From the cell containing the given text, extract its center point as (x, y) coordinate. 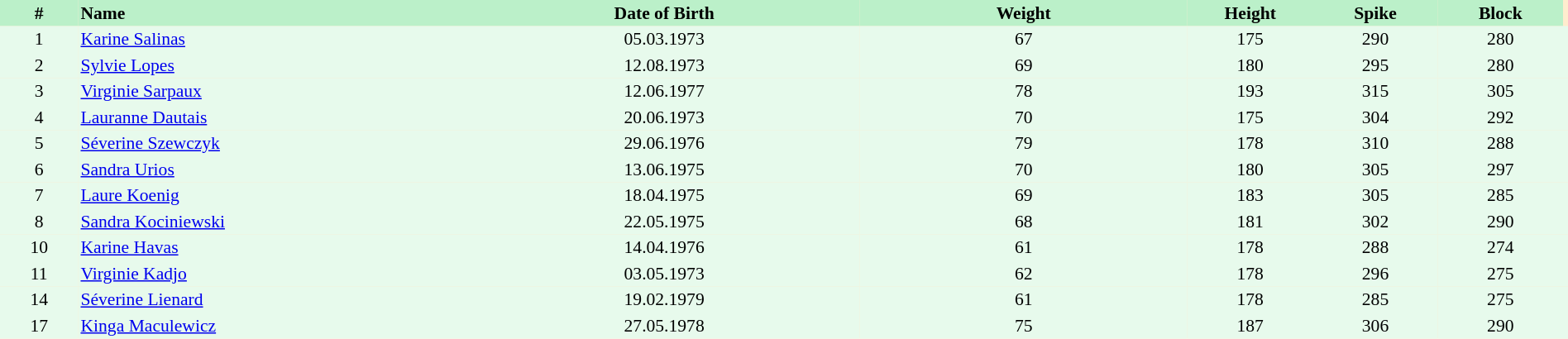
18.04.1975 (664, 195)
Spike (1374, 13)
Weight (1024, 13)
315 (1374, 91)
12.06.1977 (664, 91)
Date of Birth (664, 13)
6 (39, 169)
297 (1500, 169)
Sandra Urios (273, 169)
19.02.1979 (664, 299)
Sylvie Lopes (273, 65)
Séverine Lienard (273, 299)
1 (39, 40)
Virginie Sarpaux (273, 91)
2 (39, 65)
Laure Koenig (273, 195)
11 (39, 274)
4 (39, 117)
Kinga Maculewicz (273, 326)
3 (39, 91)
05.03.1973 (664, 40)
306 (1374, 326)
10 (39, 248)
Block (1500, 13)
62 (1024, 274)
13.06.1975 (664, 169)
12.08.1973 (664, 65)
Name (273, 13)
Height (1250, 13)
79 (1024, 144)
310 (1374, 144)
Virginie Kadjo (273, 274)
29.06.1976 (664, 144)
Lauranne Dautais (273, 117)
8 (39, 222)
183 (1250, 195)
Karine Havas (273, 248)
27.05.1978 (664, 326)
193 (1250, 91)
302 (1374, 222)
Sandra Kociniewski (273, 222)
67 (1024, 40)
7 (39, 195)
20.06.1973 (664, 117)
03.05.1973 (664, 274)
5 (39, 144)
187 (1250, 326)
78 (1024, 91)
22.05.1975 (664, 222)
68 (1024, 222)
296 (1374, 274)
292 (1500, 117)
# (39, 13)
274 (1500, 248)
75 (1024, 326)
304 (1374, 117)
Séverine Szewczyk (273, 144)
181 (1250, 222)
14 (39, 299)
17 (39, 326)
14.04.1976 (664, 248)
Karine Salinas (273, 40)
295 (1374, 65)
